Return the (x, y) coordinate for the center point of the cell that contains the specified text.  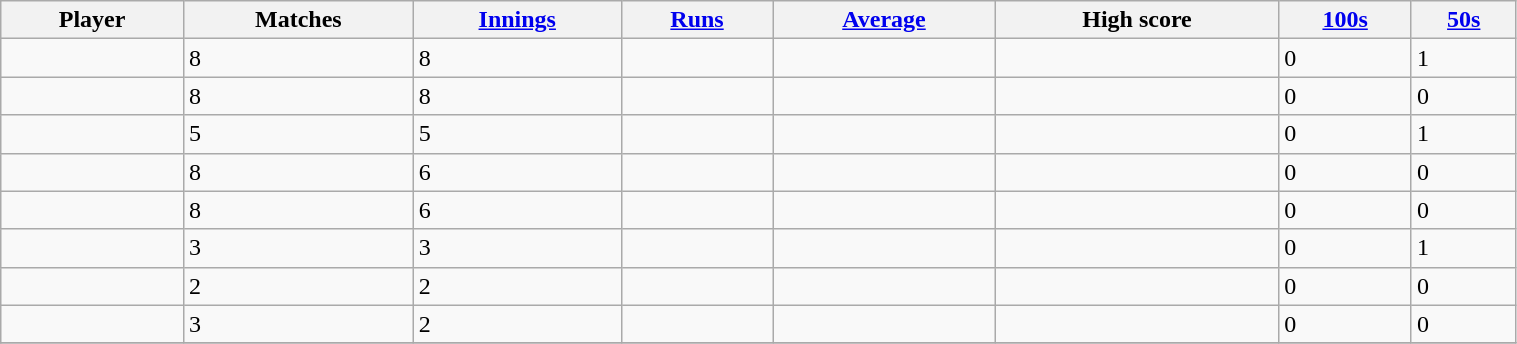
Runs (697, 20)
High score (1137, 20)
50s (1464, 20)
Average (884, 20)
Matches (298, 20)
Innings (517, 20)
Player (92, 20)
100s (1346, 20)
